Locate the cell with the specified text and output its [x, y] center coordinate. 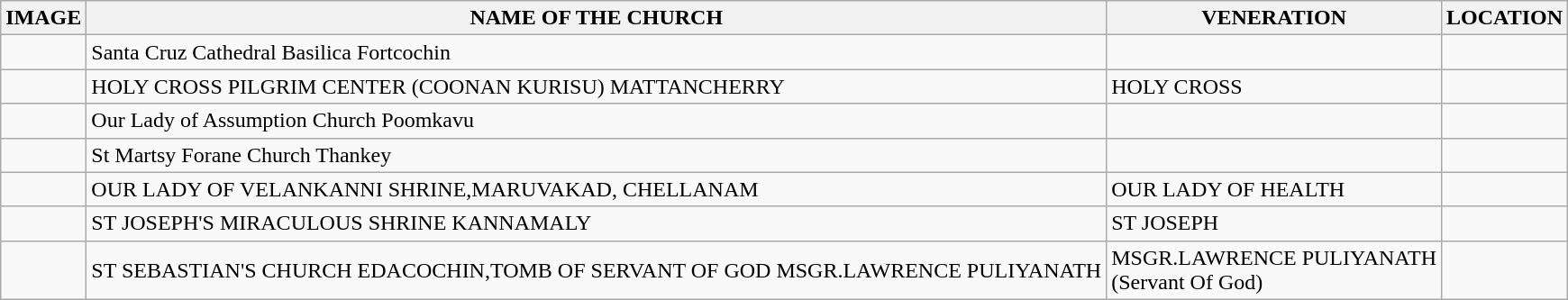
MSGR.LAWRENCE PULIYANATH(Servant Of God) [1274, 270]
OUR LADY OF HEALTH [1274, 189]
HOLY CROSS PILGRIM CENTER (COONAN KURISU) MATTANCHERRY [597, 86]
VENERATION [1274, 18]
ST JOSEPH [1274, 223]
St Martsy Forane Church Thankey [597, 155]
Santa Cruz Cathedral Basilica Fortcochin [597, 52]
Our Lady of Assumption Church Poomkavu [597, 121]
ST SEBASTIAN'S CHURCH EDACOCHIN,TOMB OF SERVANT OF GOD MSGR.LAWRENCE PULIYANATH [597, 270]
LOCATION [1505, 18]
ST JOSEPH'S MIRACULOUS SHRINE KANNAMALY [597, 223]
OUR LADY OF VELANKANNI SHRINE,MARUVAKAD, CHELLANAM [597, 189]
IMAGE [43, 18]
NAME OF THE CHURCH [597, 18]
HOLY CROSS [1274, 86]
